From the cell containing the given text, extract its center point as (X, Y) coordinate. 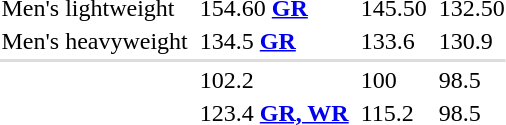
102.2 (274, 80)
134.5 GR (274, 41)
100 (394, 80)
Men's heavyweight (94, 41)
130.9 (472, 41)
98.5 (472, 80)
133.6 (394, 41)
